For the text-containing cell, return its midpoint in [X, Y] coordinate format. 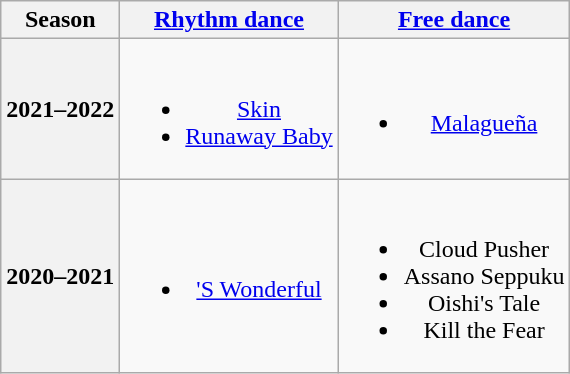
Rhythm dance [229, 20]
'S Wonderful [229, 276]
Free dance [454, 20]
2021–2022 [60, 109]
Skin Runaway Baby [229, 109]
Malagueña [454, 109]
Season [60, 20]
Cloud PusherAssano SeppukuOishi's TaleKill the Fear [454, 276]
2020–2021 [60, 276]
